Locate the cell with the specified text and output its (X, Y) center coordinate. 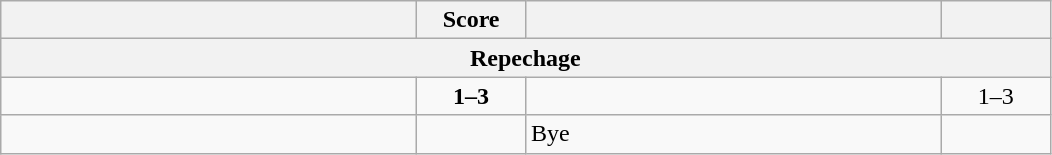
Repechage (526, 58)
Score (472, 20)
Bye (733, 134)
